Locate the cell with the specified text and output its (x, y) center coordinate. 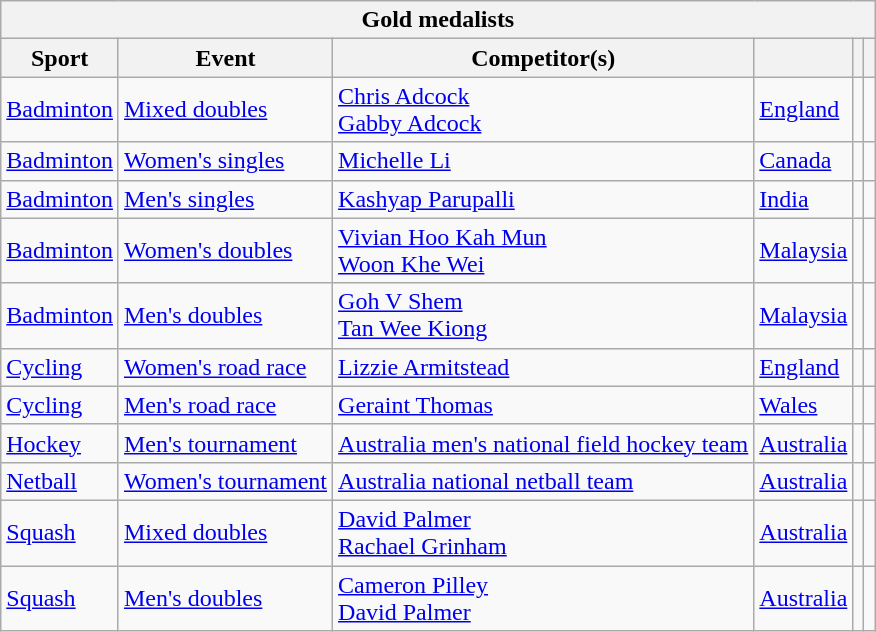
Michelle Li (544, 161)
Women's doubles (225, 250)
Cameron PilleyDavid Palmer (544, 598)
Kashyap Parupalli (544, 199)
Geraint Thomas (544, 405)
Hockey (60, 443)
Canada (804, 161)
Competitor(s) (544, 58)
Sport (60, 58)
Men's tournament (225, 443)
Women's tournament (225, 481)
India (804, 199)
Netball (60, 481)
Wales (804, 405)
Australia men's national field hockey team (544, 443)
Women's singles (225, 161)
David PalmerRachael Grinham (544, 532)
Vivian Hoo Kah MunWoon Khe Wei (544, 250)
Women's road race (225, 367)
Australia national netball team (544, 481)
Chris AdcockGabby Adcock (544, 110)
Gold medalists (438, 20)
Goh V ShemTan Wee Kiong (544, 316)
Lizzie Armitstead (544, 367)
Event (225, 58)
Men's road race (225, 405)
Men's singles (225, 199)
